Output the [x, y] coordinate of the center of the cell containing the given text.  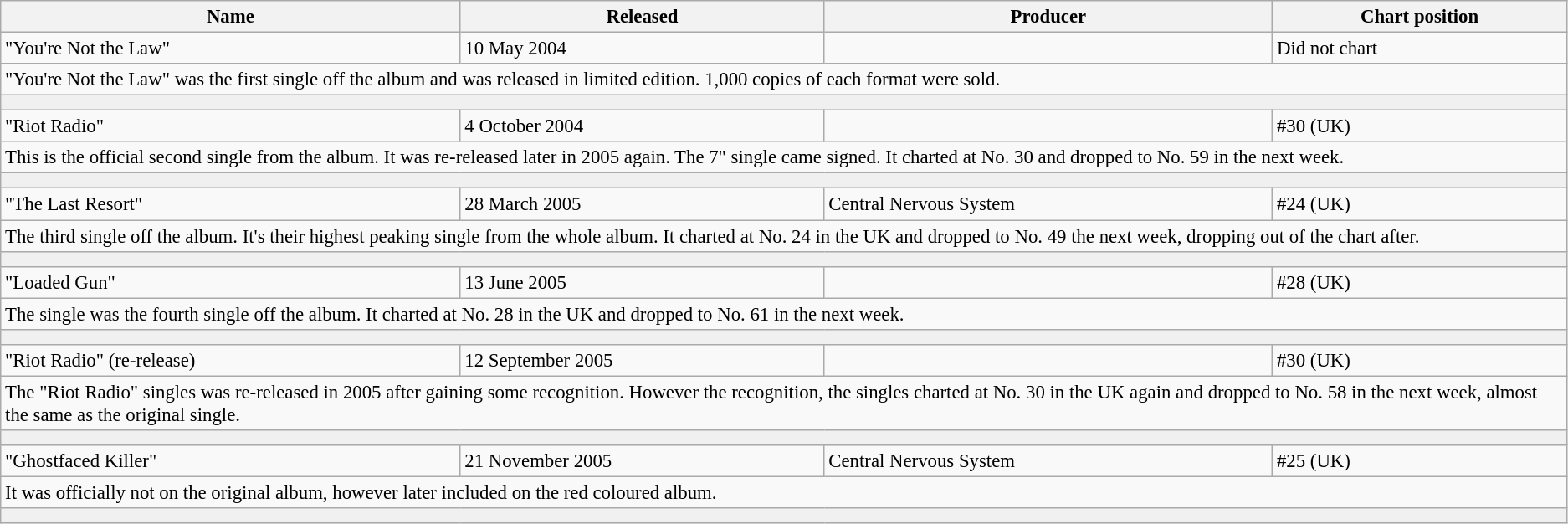
21 November 2005 [643, 461]
Name [231, 17]
Producer [1048, 17]
"You're Not the Law" was the first single off the album and was released in limited edition. 1,000 copies of each format were sold. [784, 80]
"Loaded Gun" [231, 282]
#28 (UK) [1420, 282]
#25 (UK) [1420, 461]
#24 (UK) [1420, 204]
13 June 2005 [643, 282]
"Riot Radio" [231, 126]
10 May 2004 [643, 49]
Did not chart [1420, 49]
"The Last Resort" [231, 204]
Released [643, 17]
4 October 2004 [643, 126]
"Riot Radio" (re-release) [231, 361]
It was officially not on the original album, however later included on the red coloured album. [784, 493]
12 September 2005 [643, 361]
28 March 2005 [643, 204]
Chart position [1420, 17]
"Ghostfaced Killer" [231, 461]
The single was the fourth single off the album. It charted at No. 28 in the UK and dropped to No. 61 in the next week. [784, 314]
"You're Not the Law" [231, 49]
